From the cell containing the given text, extract its center point as [x, y] coordinate. 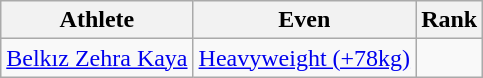
Even [304, 20]
Belkız Zehra Kaya [97, 58]
Heavyweight (+78kg) [304, 58]
Athlete [97, 20]
Rank [450, 20]
